Extract the (X, Y) coordinate from the center of the cell holding the provided text.  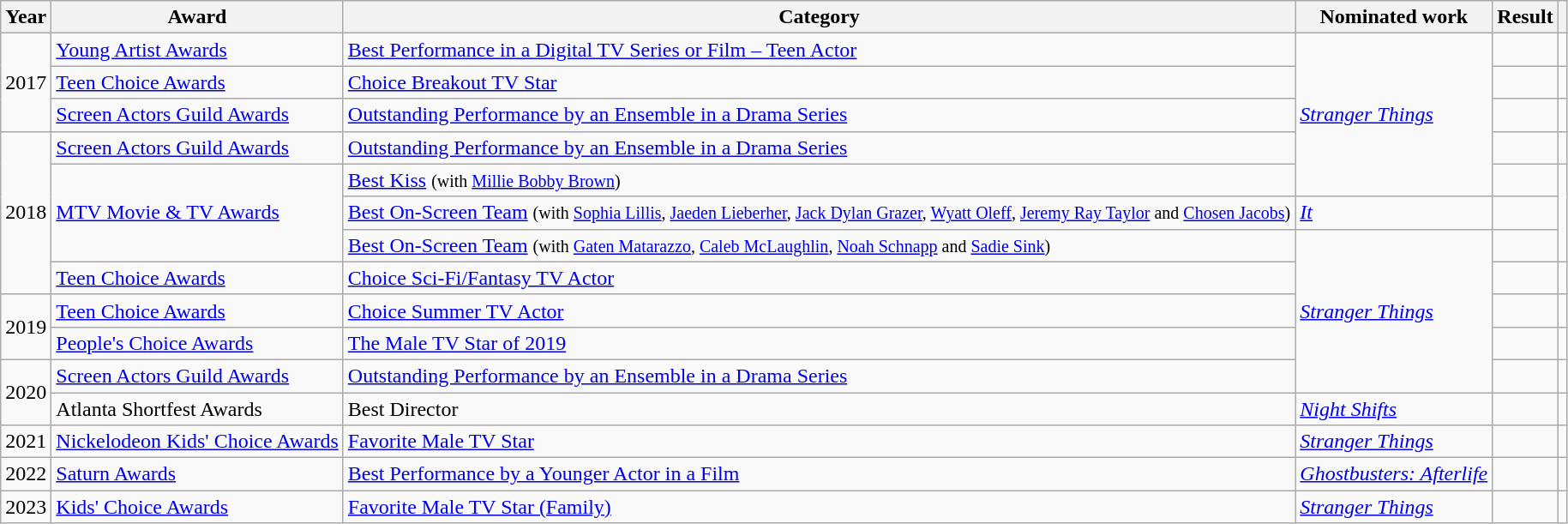
2021 (26, 442)
Favorite Male TV Star (Family) (820, 507)
Best Performance in a Digital TV Series or Film – Teen Actor (820, 50)
The Male TV Star of 2019 (820, 343)
Choice Sci-Fi/Fantasy TV Actor (820, 278)
Nominated work (1394, 17)
2018 (26, 213)
Favorite Male TV Star (820, 442)
Best Kiss (with Millie Bobby Brown) (820, 180)
Best Performance by a Younger Actor in a Film (820, 474)
Best On-Screen Team (with Gaten Matarazzo, Caleb McLaughlin, Noah Schnapp and Sadie Sink) (820, 245)
People's Choice Awards (197, 343)
Best On-Screen Team (with Sophia Lillis, Jaeden Lieberher, Jack Dylan Grazer, Wyatt Oleff, Jeremy Ray Taylor and Chosen Jacobs) (820, 213)
Best Director (820, 409)
2022 (26, 474)
Choice Breakout TV Star (820, 82)
Kids' Choice Awards (197, 507)
Result (1525, 17)
Young Artist Awards (197, 50)
2020 (26, 392)
Saturn Awards (197, 474)
Night Shifts (1394, 409)
Atlanta Shortfest Awards (197, 409)
Nickelodeon Kids' Choice Awards (197, 442)
Award (197, 17)
Choice Summer TV Actor (820, 310)
2017 (26, 82)
Year (26, 17)
Category (820, 17)
2023 (26, 507)
It (1394, 213)
MTV Movie & TV Awards (197, 213)
2019 (26, 327)
Ghostbusters: Afterlife (1394, 474)
